Search for the cell housing the specified text and yield its (X, Y) center coordinate. 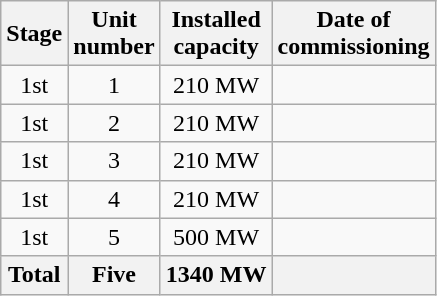
Unitnumber (114, 34)
Five (114, 275)
4 (114, 199)
Installedcapacity (216, 34)
5 (114, 237)
3 (114, 161)
Date ofcommissioning (354, 34)
2 (114, 123)
1340 MW (216, 275)
Total (34, 275)
1 (114, 85)
500 MW (216, 237)
Stage (34, 34)
